Determine the (X, Y) coordinate at the center of the cell enclosing the given text.  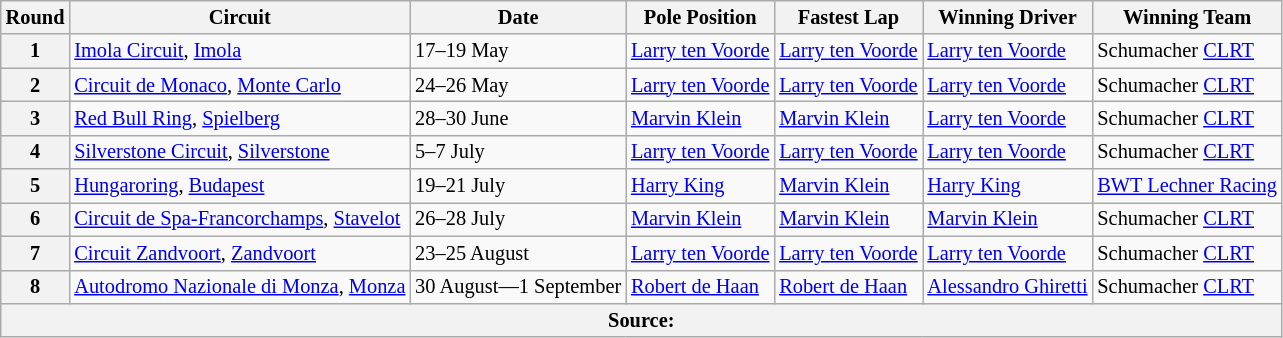
Circuit (240, 17)
Date (518, 17)
Source: (642, 320)
Red Bull Ring, Spielberg (240, 118)
Silverstone Circuit, Silverstone (240, 152)
6 (36, 219)
2 (36, 85)
28–30 June (518, 118)
17–19 May (518, 51)
Round (36, 17)
23–25 August (518, 253)
BWT Lechner Racing (1186, 186)
24–26 May (518, 85)
Winning Team (1186, 17)
Hungaroring, Budapest (240, 186)
Fastest Lap (848, 17)
5–7 July (518, 152)
5 (36, 186)
Pole Position (700, 17)
Alessandro Ghiretti (1008, 287)
Winning Driver (1008, 17)
4 (36, 152)
Circuit Zandvoort, Zandvoort (240, 253)
8 (36, 287)
26–28 July (518, 219)
1 (36, 51)
Imola Circuit, Imola (240, 51)
Circuit de Spa-Francorchamps, Stavelot (240, 219)
Autodromo Nazionale di Monza, Monza (240, 287)
19–21 July (518, 186)
30 August—1 September (518, 287)
7 (36, 253)
3 (36, 118)
Circuit de Monaco, Monte Carlo (240, 85)
